Pinpoint the cell where the given text exists, returning its [X, Y] midpoint coordinate. 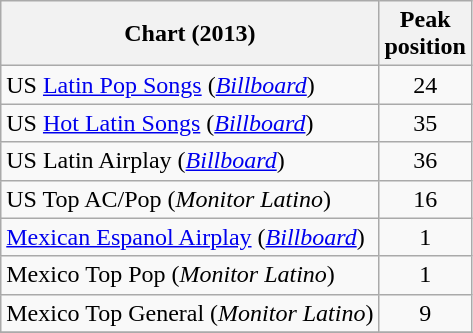
35 [425, 123]
Peakposition [425, 34]
16 [425, 199]
9 [425, 313]
US Latin Airplay (Billboard) [190, 161]
Mexican Espanol Airplay (Billboard) [190, 237]
US Hot Latin Songs (Billboard) [190, 123]
US Top AC/Pop (Monitor Latino) [190, 199]
Mexico Top Pop (Monitor Latino) [190, 275]
US Latin Pop Songs (Billboard) [190, 85]
36 [425, 161]
Chart (2013) [190, 34]
24 [425, 85]
Mexico Top General (Monitor Latino) [190, 313]
